Identify which cell holds the provided text, then report its [x, y] central coordinate. 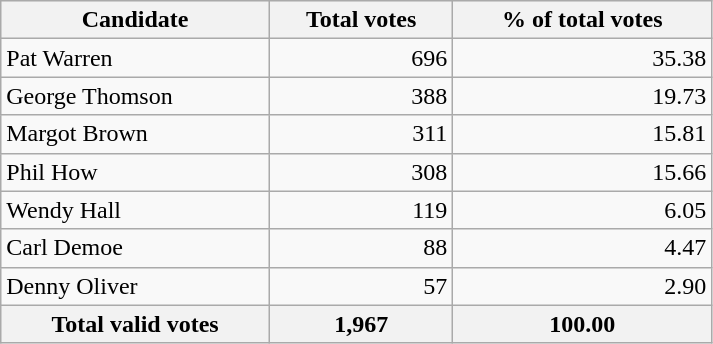
6.05 [582, 210]
88 [360, 248]
19.73 [582, 96]
Wendy Hall [136, 210]
Pat Warren [136, 58]
Margot Brown [136, 134]
15.81 [582, 134]
4.47 [582, 248]
696 [360, 58]
311 [360, 134]
Carl Demoe [136, 248]
1,967 [360, 324]
119 [360, 210]
Total votes [360, 20]
2.90 [582, 286]
Total valid votes [136, 324]
57 [360, 286]
35.38 [582, 58]
388 [360, 96]
Denny Oliver [136, 286]
% of total votes [582, 20]
15.66 [582, 172]
George Thomson [136, 96]
308 [360, 172]
Candidate [136, 20]
100.00 [582, 324]
Phil How [136, 172]
